Provide the (x, y) coordinate of the cell's center where the given text is located.  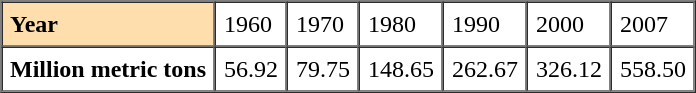
326.12 (569, 68)
79.75 (323, 68)
Million metric tons (108, 68)
2007 (653, 24)
1960 (251, 24)
262.67 (485, 68)
148.65 (401, 68)
2000 (569, 24)
1990 (485, 24)
56.92 (251, 68)
Year (108, 24)
1980 (401, 24)
1970 (323, 24)
558.50 (653, 68)
